Output the (x, y) coordinate of the center of the cell containing the given text.  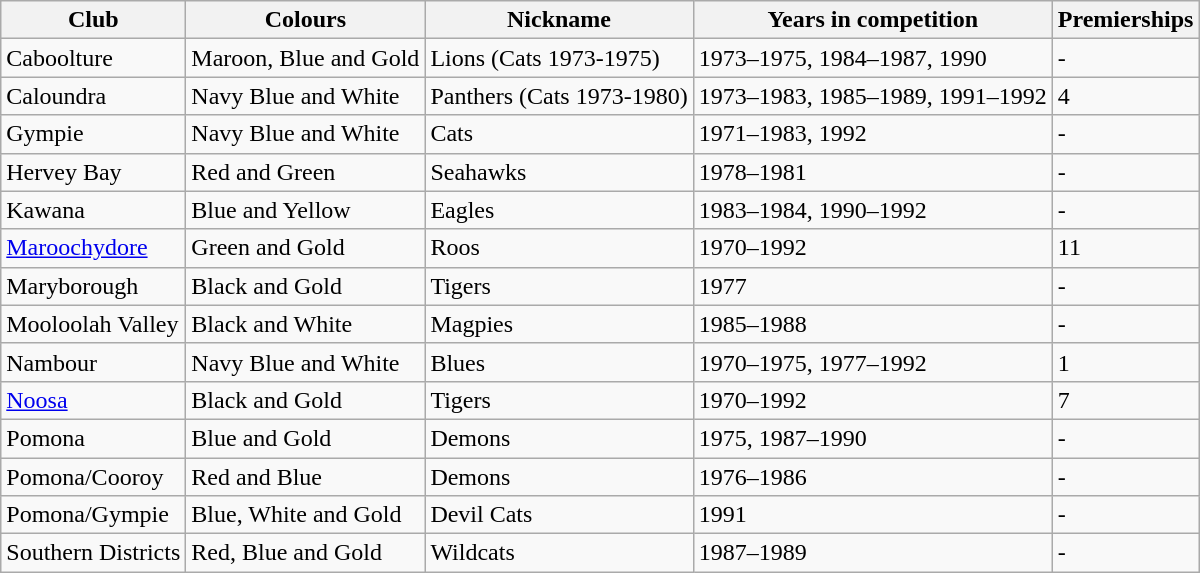
Nambour (94, 362)
Red and Green (306, 172)
1975, 1987–1990 (872, 438)
1971–1983, 1992 (872, 134)
7 (1126, 400)
Pomona/Gympie (94, 515)
Caboolture (94, 58)
Pomona/Cooroy (94, 477)
1987–1989 (872, 553)
Southern Districts (94, 553)
Premierships (1126, 20)
Eagles (559, 210)
Magpies (559, 324)
Wildcats (559, 553)
1976–1986 (872, 477)
4 (1126, 96)
1973–1975, 1984–1987, 1990 (872, 58)
Blue, White and Gold (306, 515)
1983–1984, 1990–1992 (872, 210)
Red and Blue (306, 477)
Nickname (559, 20)
Blue and Gold (306, 438)
Lions (Cats 1973-1975) (559, 58)
Caloundra (94, 96)
Maroochydore (94, 248)
1 (1126, 362)
Kawana (94, 210)
Noosa (94, 400)
Blues (559, 362)
Blue and Yellow (306, 210)
Devil Cats (559, 515)
1978–1981 (872, 172)
Green and Gold (306, 248)
1977 (872, 286)
1970–1975, 1977–1992 (872, 362)
1973–1983, 1985–1989, 1991–1992 (872, 96)
Gympie (94, 134)
Seahawks (559, 172)
Pomona (94, 438)
Roos (559, 248)
Maroon, Blue and Gold (306, 58)
Cats (559, 134)
Years in competition (872, 20)
Black and White (306, 324)
Maryborough (94, 286)
Club (94, 20)
1991 (872, 515)
Colours (306, 20)
1985–1988 (872, 324)
Hervey Bay (94, 172)
Panthers (Cats 1973-1980) (559, 96)
Red, Blue and Gold (306, 553)
11 (1126, 248)
Mooloolah Valley (94, 324)
